Identify which cell holds the provided text, then report its (x, y) central coordinate. 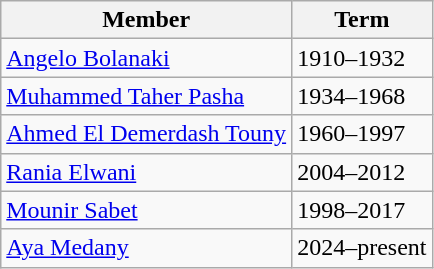
Rania Elwani (146, 172)
1934–1968 (362, 96)
2024–present (362, 248)
Mounir Sabet (146, 210)
2004–2012 (362, 172)
Term (362, 20)
1998–2017 (362, 210)
Muhammed Taher Pasha (146, 96)
Angelo Bolanaki (146, 58)
Aya Medany (146, 248)
Member (146, 20)
1910–1932 (362, 58)
1960–1997 (362, 134)
Ahmed El Demerdash Touny (146, 134)
